Return the [x, y] coordinate for the center point of the cell that contains the specified text.  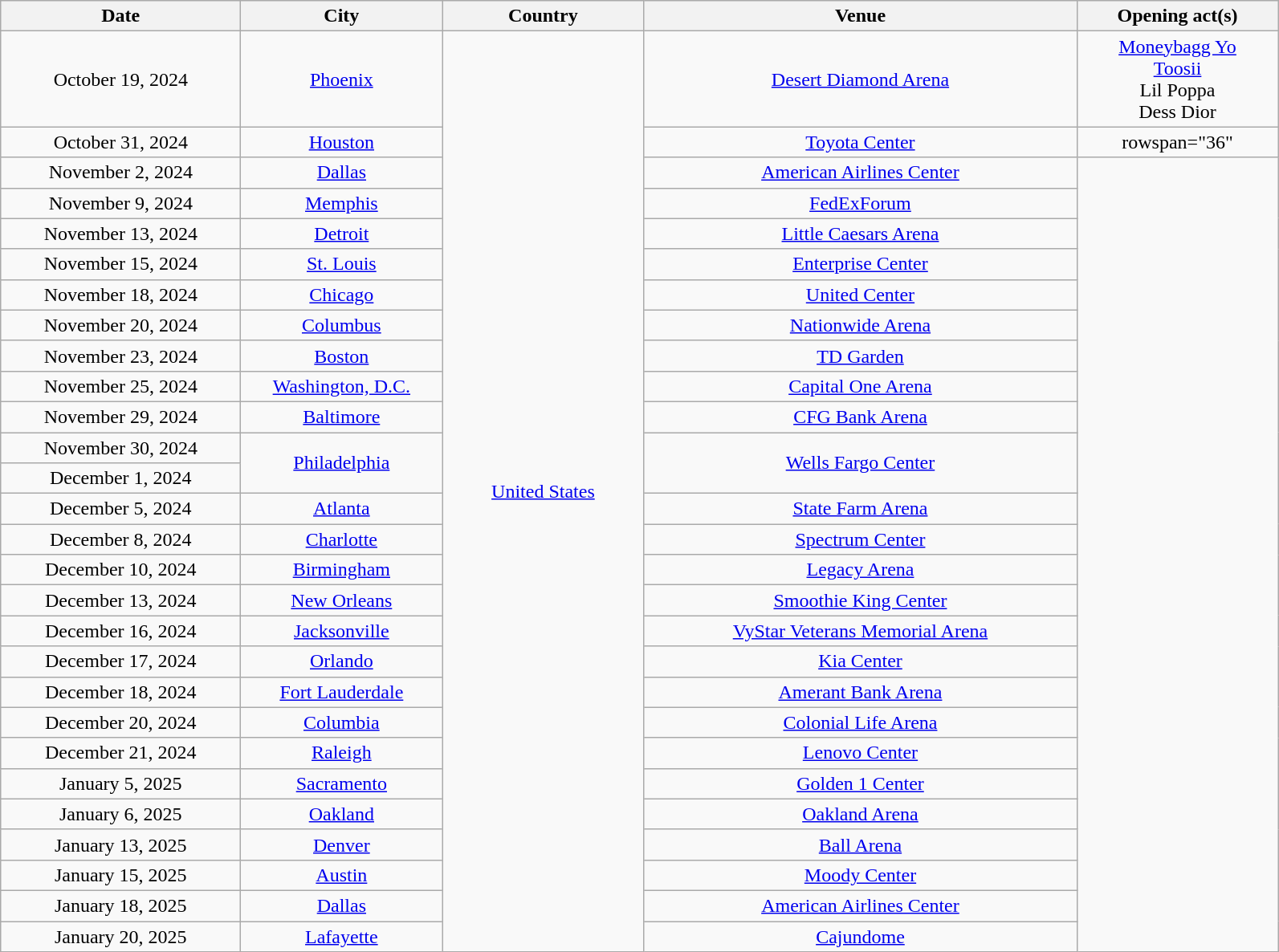
Legacy Arena [861, 570]
December 10, 2024 [120, 570]
FedExForum [861, 203]
Denver [342, 844]
January 5, 2025 [120, 783]
Moneybagg YoToosiiLil PoppaDess Dior [1177, 79]
Lafayette [342, 937]
Fort Lauderdale [342, 692]
December 17, 2024 [120, 661]
Ball Arena [861, 844]
Orlando [342, 661]
CFG Bank Arena [861, 417]
Moody Center [861, 875]
Atlanta [342, 509]
Columbia [342, 722]
November 15, 2024 [120, 264]
Memphis [342, 203]
January 13, 2025 [120, 844]
Spectrum Center [861, 539]
Birmingham [342, 570]
Boston [342, 356]
November 29, 2024 [120, 417]
Washington, D.C. [342, 386]
December 18, 2024 [120, 692]
November 25, 2024 [120, 386]
Desert Diamond Arena [861, 79]
December 13, 2024 [120, 600]
December 20, 2024 [120, 722]
St. Louis [342, 264]
Sacramento [342, 783]
October 31, 2024 [120, 142]
rowspan="36" [1177, 142]
City [342, 16]
New Orleans [342, 600]
Venue [861, 16]
November 13, 2024 [120, 234]
November 2, 2024 [120, 173]
December 16, 2024 [120, 631]
October 19, 2024 [120, 79]
Smoothie King Center [861, 600]
Nationwide Arena [861, 325]
November 20, 2024 [120, 325]
Kia Center [861, 661]
Baltimore [342, 417]
Golden 1 Center [861, 783]
Colonial Life Arena [861, 722]
Lenovo Center [861, 753]
State Farm Arena [861, 509]
November 18, 2024 [120, 295]
Jacksonville [342, 631]
Chicago [342, 295]
Philadelphia [342, 462]
Opening act(s) [1177, 16]
United Center [861, 295]
Detroit [342, 234]
TD Garden [861, 356]
Oakland [342, 814]
Toyota Center [861, 142]
United States [543, 491]
December 5, 2024 [120, 509]
Enterprise Center [861, 264]
Cajundome [861, 937]
VyStar Veterans Memorial Arena [861, 631]
December 1, 2024 [120, 478]
December 8, 2024 [120, 539]
Charlotte [342, 539]
Wells Fargo Center [861, 462]
Country [543, 16]
January 6, 2025 [120, 814]
January 18, 2025 [120, 905]
Date [120, 16]
Houston [342, 142]
Phoenix [342, 79]
Columbus [342, 325]
November 30, 2024 [120, 447]
Austin [342, 875]
Amerant Bank Arena [861, 692]
January 15, 2025 [120, 875]
Oakland Arena [861, 814]
Little Caesars Arena [861, 234]
January 20, 2025 [120, 937]
Capital One Arena [861, 386]
Raleigh [342, 753]
December 21, 2024 [120, 753]
November 23, 2024 [120, 356]
November 9, 2024 [120, 203]
